Return the (X, Y) coordinate for the center point of the cell that contains the specified text.  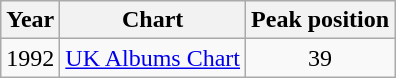
UK Albums Chart (153, 58)
39 (320, 58)
Year (30, 20)
1992 (30, 58)
Chart (153, 20)
Peak position (320, 20)
